Find where the given text appears and provide that cell's center as [X, Y] coordinate. 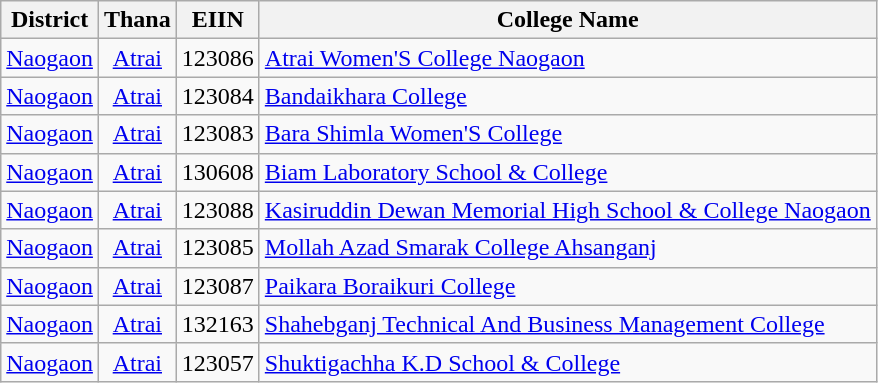
Paikara Boraikuri College [568, 286]
District [50, 20]
Shuktigachha K.D School & College [568, 362]
123088 [218, 210]
123083 [218, 134]
Thana [137, 20]
123087 [218, 286]
Kasiruddin Dewan Memorial High School & College Naogaon [568, 210]
Mollah Azad Smarak College Ahsanganj [568, 248]
123084 [218, 96]
College Name [568, 20]
Atrai Women'S College Naogaon [568, 58]
EIIN [218, 20]
Shahebganj Technical And Business Management College [568, 324]
Bara Shimla Women'S College [568, 134]
Biam Laboratory School & College [568, 172]
123085 [218, 248]
132163 [218, 324]
Bandaikhara College [568, 96]
123086 [218, 58]
130608 [218, 172]
123057 [218, 362]
